For the text-containing cell, return its midpoint in [x, y] coordinate format. 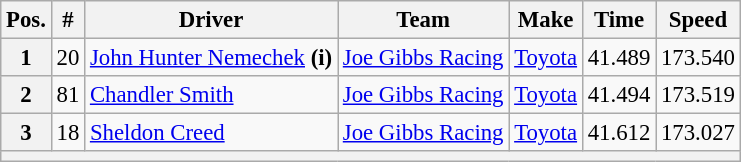
2 [26, 95]
Pos. [26, 20]
# [68, 20]
Sheldon Creed [212, 133]
81 [68, 95]
173.027 [698, 133]
173.519 [698, 95]
41.612 [618, 133]
Speed [698, 20]
Team [424, 20]
Make [546, 20]
41.489 [618, 58]
John Hunter Nemechek (i) [212, 58]
1 [26, 58]
3 [26, 133]
Chandler Smith [212, 95]
Time [618, 20]
173.540 [698, 58]
18 [68, 133]
41.494 [618, 95]
20 [68, 58]
Driver [212, 20]
